Scan for the cell matching the given text and deliver its [X, Y] coordinate at center. 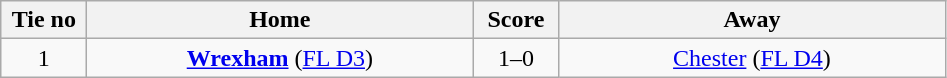
1 [44, 58]
1–0 [516, 58]
Away [752, 20]
Score [516, 20]
Tie no [44, 20]
Wrexham (FL D3) [280, 58]
Home [280, 20]
Chester (FL D4) [752, 58]
